Return the (X, Y) coordinate for the center point of the cell that contains the specified text.  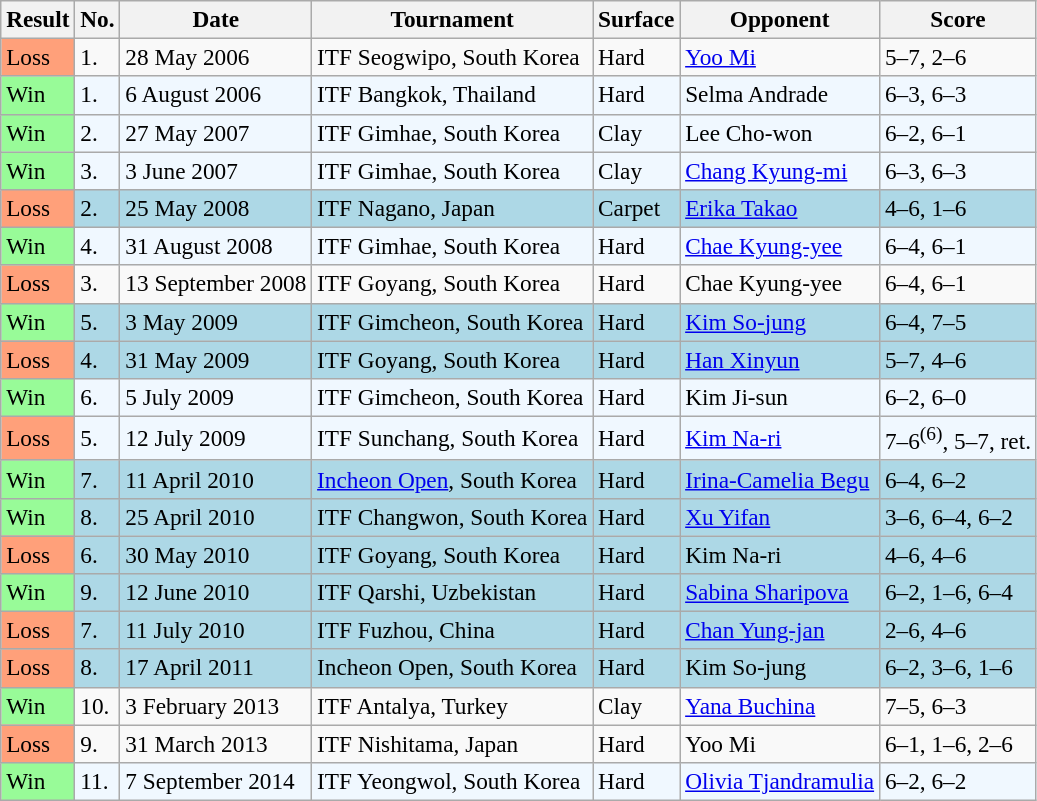
Erika Takao (780, 208)
6–4, 7–5 (958, 322)
ITF Sunchang, South Korea (452, 438)
6–2, 3–6, 1–6 (958, 668)
11 April 2010 (216, 479)
4–6, 4–6 (958, 554)
No. (98, 19)
25 April 2010 (216, 517)
3–6, 6–4, 6–2 (958, 517)
Date (216, 19)
5 July 2009 (216, 397)
ITF Nagano, Japan (452, 208)
Score (958, 19)
3 June 2007 (216, 170)
Carpet (636, 208)
30 May 2010 (216, 554)
6 August 2006 (216, 95)
Xu Yifan (780, 517)
5–7, 4–6 (958, 359)
31 March 2013 (216, 743)
Result (38, 19)
ITF Qarshi, Uzbekistan (452, 592)
7–5, 6–3 (958, 706)
Tournament (452, 19)
ITF Yeongwol, South Korea (452, 781)
4–6, 1–6 (958, 208)
Yana Buchina (780, 706)
6–2, 6–0 (958, 397)
11 July 2010 (216, 630)
ITF Seogwipo, South Korea (452, 57)
11. (98, 781)
6–2, 6–2 (958, 781)
ITF Nishitama, Japan (452, 743)
2–6, 4–6 (958, 630)
Surface (636, 19)
6–4, 6–2 (958, 479)
Olivia Tjandramulia (780, 781)
Lee Cho-won (780, 133)
Han Xinyun (780, 359)
31 August 2008 (216, 246)
10. (98, 706)
7 September 2014 (216, 781)
3 May 2009 (216, 322)
6–1, 1–6, 2–6 (958, 743)
Opponent (780, 19)
ITF Fuzhou, China (452, 630)
Selma Andrade (780, 95)
Chan Yung-jan (780, 630)
12 June 2010 (216, 592)
6–2, 1–6, 6–4 (958, 592)
25 May 2008 (216, 208)
Kim Ji-sun (780, 397)
7–6(6), 5–7, ret. (958, 438)
Irina-Camelia Begu (780, 479)
3 February 2013 (216, 706)
ITF Antalya, Turkey (452, 706)
17 April 2011 (216, 668)
13 September 2008 (216, 284)
31 May 2009 (216, 359)
28 May 2006 (216, 57)
Sabina Sharipova (780, 592)
ITF Bangkok, Thailand (452, 95)
27 May 2007 (216, 133)
Chang Kyung-mi (780, 170)
ITF Changwon, South Korea (452, 517)
5–7, 2–6 (958, 57)
12 July 2009 (216, 438)
6–2, 6–1 (958, 133)
